Identify which cell holds the provided text, then report its [x, y] central coordinate. 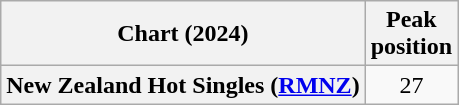
Peakposition [411, 34]
27 [411, 85]
New Zealand Hot Singles (RMNZ) [183, 85]
Chart (2024) [183, 34]
